For the text-containing cell, return its midpoint in (X, Y) coordinate format. 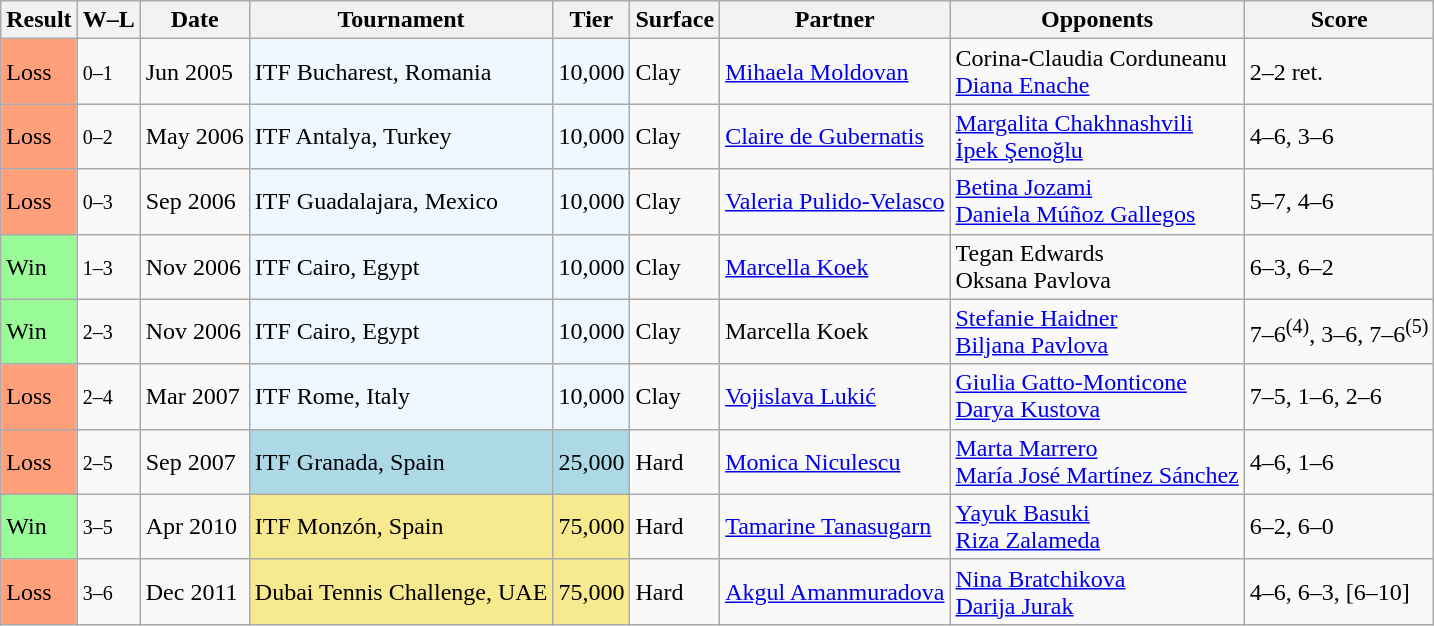
Giulia Gatto-Monticone Darya Kustova (1097, 396)
2–3 (108, 332)
Sep 2007 (194, 462)
Opponents (1097, 20)
Tier (592, 20)
Betina Jozami Daniela Múñoz Gallegos (1097, 202)
Score (1339, 20)
Corina-Claudia Corduneanu Diana Enache (1097, 72)
Yayuk Basuki Riza Zalameda (1097, 526)
0–2 (108, 136)
6–3, 6–2 (1339, 266)
Monica Niculescu (835, 462)
Tournament (401, 20)
Akgul Amanmuradova (835, 592)
W–L (108, 20)
0–1 (108, 72)
Partner (835, 20)
ITF Antalya, Turkey (401, 136)
ITF Bucharest, Romania (401, 72)
May 2006 (194, 136)
3–5 (108, 526)
Sep 2006 (194, 202)
ITF Granada, Spain (401, 462)
Surface (675, 20)
Dubai Tennis Challenge, UAE (401, 592)
Dec 2011 (194, 592)
Tegan Edwards Oksana Pavlova (1097, 266)
4–6, 3–6 (1339, 136)
Mihaela Moldovan (835, 72)
Margalita Chakhnashvili İpek Şenoğlu (1097, 136)
Claire de Gubernatis (835, 136)
25,000 (592, 462)
Stefanie Haidner Biljana Pavlova (1097, 332)
3–6 (108, 592)
ITF Guadalajara, Mexico (401, 202)
1–3 (108, 266)
4–6, 6–3, [6–10] (1339, 592)
Tamarine Tanasugarn (835, 526)
Vojislava Lukić (835, 396)
2–4 (108, 396)
2–5 (108, 462)
2–2 ret. (1339, 72)
Apr 2010 (194, 526)
Mar 2007 (194, 396)
Marta Marrero María José Martínez Sánchez (1097, 462)
Nina Bratchikova Darija Jurak (1097, 592)
Jun 2005 (194, 72)
ITF Monzón, Spain (401, 526)
7–6(4), 3–6, 7–6(5) (1339, 332)
Date (194, 20)
4–6, 1–6 (1339, 462)
5–7, 4–6 (1339, 202)
7–5, 1–6, 2–6 (1339, 396)
ITF Rome, Italy (401, 396)
6–2, 6–0 (1339, 526)
Valeria Pulido-Velasco (835, 202)
Result (39, 20)
0–3 (108, 202)
